Return the [x, y] coordinate for the center point of the cell that contains the specified text.  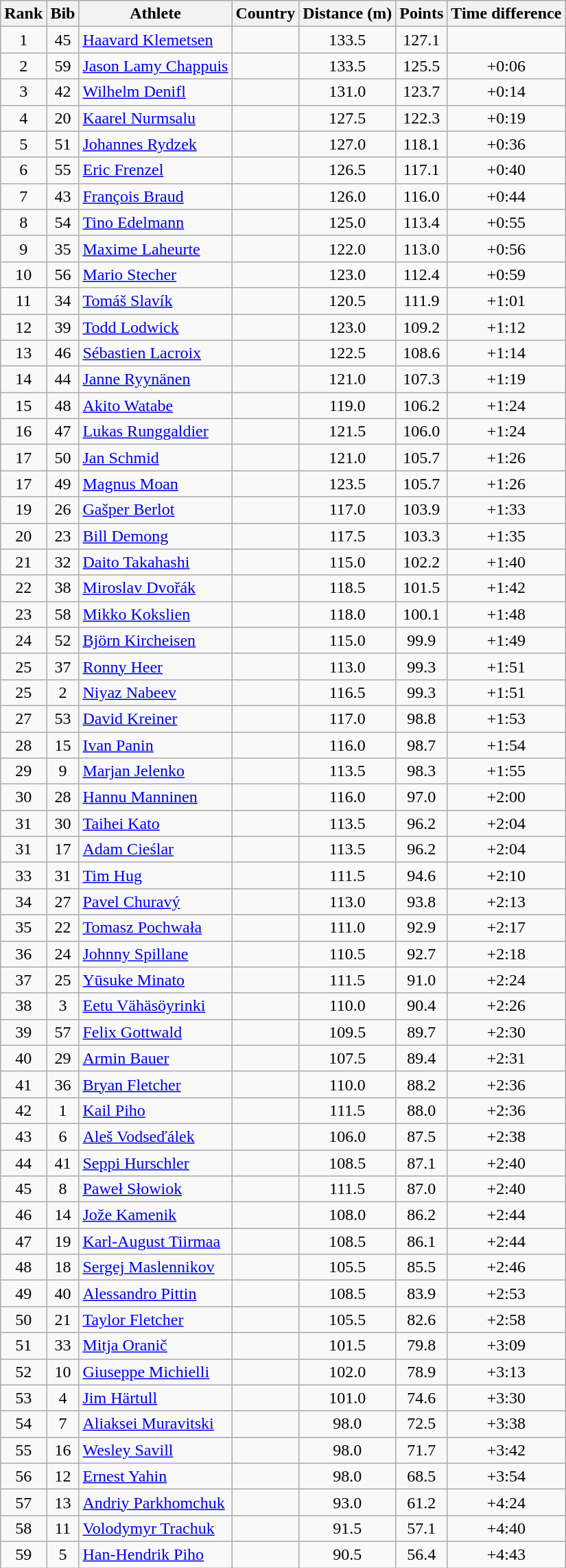
+1:55 [506, 771]
Adam Cieślar [155, 850]
Kail Piho [155, 1110]
Akito Watabe [155, 406]
Mikko Kokslien [155, 614]
118.0 [347, 614]
78.9 [421, 1372]
Athlete [155, 14]
102.2 [421, 562]
87.0 [421, 1189]
+2:38 [506, 1136]
François Braud [155, 196]
+0:14 [506, 92]
+0:59 [506, 274]
Sébastien Lacroix [155, 353]
+2:46 [506, 1267]
Janne Ryynänen [155, 379]
98.7 [421, 745]
Taihei Kato [155, 823]
108.6 [421, 353]
125.5 [421, 66]
Giuseppe Michielli [155, 1372]
111.9 [421, 301]
116.5 [347, 692]
112.4 [421, 274]
Marjan Jelenko [155, 771]
+1:14 [506, 353]
Tino Edelmann [155, 222]
32 [63, 562]
Aleš Vodseďálek [155, 1136]
87.5 [421, 1136]
+1:49 [506, 640]
Tim Hug [155, 876]
93.8 [421, 902]
118.1 [421, 144]
94.6 [421, 876]
121.5 [347, 432]
Jim Härtull [155, 1398]
127.0 [347, 144]
113.4 [421, 222]
26 [63, 510]
72.5 [421, 1424]
131.0 [347, 92]
98.3 [421, 771]
Niyaz Nabeev [155, 692]
79.8 [421, 1346]
Wilhelm Denifl [155, 92]
Ronny Heer [155, 666]
Points [421, 14]
92.7 [421, 954]
122.0 [347, 248]
+2:13 [506, 902]
Haavard Klemetsen [155, 40]
+0:40 [506, 170]
David Kreiner [155, 718]
93.0 [347, 1502]
Andriy Parkhomchuk [155, 1502]
Karl-August Tiirmaa [155, 1241]
Time difference [506, 14]
Kaarel Nurmsalu [155, 118]
+3:09 [506, 1346]
103.3 [421, 536]
+0:06 [506, 66]
18 [63, 1267]
Ernest Yahin [155, 1476]
Miroslav Dvořák [155, 588]
Seppi Hurschler [155, 1163]
126.0 [347, 196]
86.2 [421, 1215]
122.3 [421, 118]
Johannes Rydzek [155, 144]
106.2 [421, 406]
91.0 [421, 980]
61.2 [421, 1502]
123.7 [421, 92]
+1:42 [506, 588]
Johnny Spillane [155, 954]
+3:30 [506, 1398]
110.5 [347, 954]
127.5 [347, 118]
+2:17 [506, 928]
+2:58 [506, 1320]
Wesley Savill [155, 1450]
Todd Lodwick [155, 327]
Jan Schmid [155, 458]
+2:10 [506, 876]
Rank [23, 14]
90.4 [421, 1006]
107.3 [421, 379]
Tomasz Pochwała [155, 928]
118.5 [347, 588]
74.6 [421, 1398]
Eric Frenzel [155, 170]
85.5 [421, 1267]
+2:24 [506, 980]
+0:56 [506, 248]
+3:42 [506, 1450]
Björn Kircheisen [155, 640]
89.4 [421, 1058]
100.1 [421, 614]
123.5 [347, 484]
120.5 [347, 301]
Maxime Laheurte [155, 248]
119.0 [347, 406]
Tomáš Slavík [155, 301]
117.5 [347, 536]
Mario Stecher [155, 274]
+0:44 [506, 196]
91.5 [347, 1528]
89.7 [421, 1032]
Aliaksei Muravitski [155, 1424]
Yūsuke Minato [155, 980]
Lukas Runggaldier [155, 432]
+2:18 [506, 954]
88.0 [421, 1110]
+4:40 [506, 1528]
Hannu Manninen [155, 797]
+0:36 [506, 144]
Magnus Moan [155, 484]
+3:54 [506, 1476]
+4:24 [506, 1502]
97.0 [421, 797]
127.1 [421, 40]
68.5 [421, 1476]
Bill Demong [155, 536]
+0:55 [506, 222]
56.4 [421, 1554]
+3:38 [506, 1424]
99.9 [421, 640]
Jason Lamy Chappuis [155, 66]
Distance (m) [347, 14]
Jože Kamenik [155, 1215]
101.0 [347, 1398]
+1:33 [506, 510]
109.5 [347, 1032]
+2:31 [506, 1058]
+1:54 [506, 745]
+2:53 [506, 1294]
57.1 [421, 1528]
+3:13 [506, 1372]
+0:19 [506, 118]
92.9 [421, 928]
108.0 [347, 1215]
+4:43 [506, 1554]
+1:19 [506, 379]
+1:53 [506, 718]
+2:30 [506, 1032]
88.2 [421, 1084]
+1:35 [506, 536]
Sergej Maslennikov [155, 1267]
+2:00 [506, 797]
117.1 [421, 170]
Eetu Vähäsöyrinki [155, 1006]
+1:01 [506, 301]
Paweł Słowiok [155, 1189]
Daito Takahashi [155, 562]
Country [266, 14]
87.1 [421, 1163]
Alessandro Pittin [155, 1294]
82.6 [421, 1320]
83.9 [421, 1294]
90.5 [347, 1554]
Bryan Fletcher [155, 1084]
+1:12 [506, 327]
Ivan Panin [155, 745]
Pavel Churavý [155, 902]
86.1 [421, 1241]
+2:26 [506, 1006]
71.7 [421, 1450]
126.5 [347, 170]
+1:40 [506, 562]
122.5 [347, 353]
98.8 [421, 718]
Mitja Oranič [155, 1346]
Volodymyr Trachuk [155, 1528]
Gašper Berlot [155, 510]
125.0 [347, 222]
111.0 [347, 928]
+1:48 [506, 614]
Taylor Fletcher [155, 1320]
109.2 [421, 327]
Armin Bauer [155, 1058]
Bib [63, 14]
103.9 [421, 510]
107.5 [347, 1058]
Han-Hendrik Piho [155, 1554]
102.0 [347, 1372]
Felix Gottwald [155, 1032]
